Detect which cell encompasses the target text, then output its [X, Y] center coordinate. 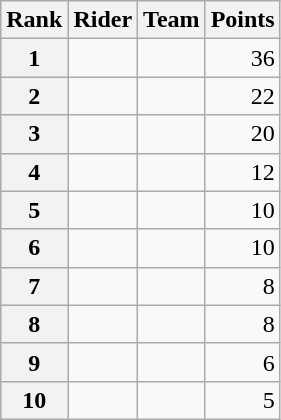
Rider [103, 20]
20 [242, 134]
1 [34, 58]
9 [34, 362]
3 [34, 134]
7 [34, 286]
2 [34, 96]
4 [34, 172]
22 [242, 96]
Rank [34, 20]
12 [242, 172]
36 [242, 58]
Team [172, 20]
Points [242, 20]
